Locate the cell with the specified text and output its (x, y) center coordinate. 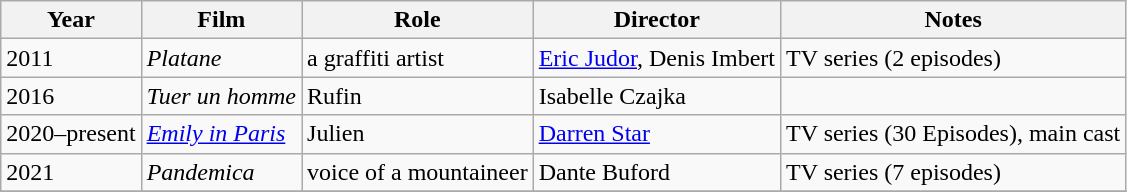
Year (71, 20)
Pandemica (221, 172)
Role (418, 20)
Eric Judor, Denis Imbert (656, 58)
TV series (30 Episodes), main cast (954, 134)
TV series (2 episodes) (954, 58)
Julien (418, 134)
Isabelle Czajka (656, 96)
Emily in Paris (221, 134)
2021 (71, 172)
TV series (7 episodes) (954, 172)
voice of a mountaineer (418, 172)
Film (221, 20)
Platane (221, 58)
Notes (954, 20)
Dante Buford (656, 172)
Darren Star (656, 134)
Director (656, 20)
2011 (71, 58)
2016 (71, 96)
Tuer un homme (221, 96)
a graffiti artist (418, 58)
Rufin (418, 96)
2020–present (71, 134)
